For the text-containing cell, return its midpoint in (X, Y) coordinate format. 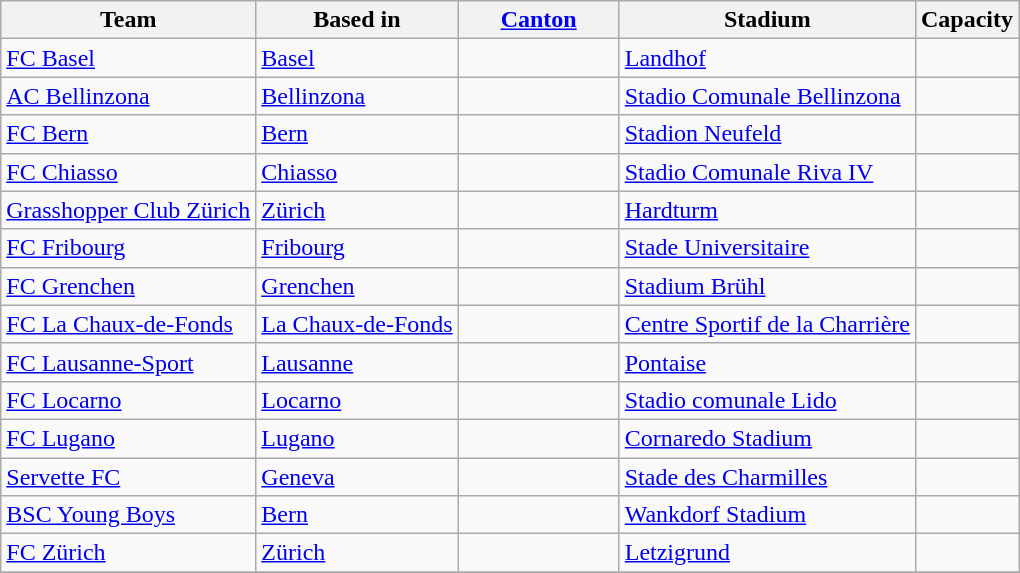
Fribourg (357, 248)
Stadium Brühl (767, 286)
Team (128, 20)
Chiasso (357, 172)
FC Zürich (128, 553)
Grasshopper Club Zürich (128, 210)
Cornaredo Stadium (767, 438)
Landhof (767, 58)
FC Bern (128, 134)
Grenchen (357, 286)
FC Fribourg (128, 248)
La Chaux-de-Fonds (357, 324)
Stade Universitaire (767, 248)
Stadion Neufeld (767, 134)
Wankdorf Stadium (767, 515)
Geneva (357, 477)
Stadio Comunale Bellinzona (767, 96)
FC Lugano (128, 438)
Pontaise (767, 362)
Lugano (357, 438)
AC Bellinzona (128, 96)
Canton (538, 20)
Locarno (357, 400)
Hardturm (767, 210)
Bellinzona (357, 96)
FC La Chaux-de-Fonds (128, 324)
Letzigrund (767, 553)
Lausanne (357, 362)
BSC Young Boys (128, 515)
Based in (357, 20)
FC Grenchen (128, 286)
Stadium (767, 20)
FC Lausanne-Sport (128, 362)
FC Chiasso (128, 172)
Stadio comunale Lido (767, 400)
Basel (357, 58)
Stadio Comunale Riva IV (767, 172)
Servette FC (128, 477)
Capacity (966, 20)
FC Basel (128, 58)
FC Locarno (128, 400)
Centre Sportif de la Charrière (767, 324)
Stade des Charmilles (767, 477)
